Identify which cell holds the provided text, then report its [x, y] central coordinate. 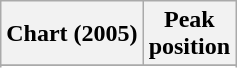
Chart (2005) [72, 34]
Peakposition [189, 34]
